For the text-containing cell, return its midpoint in [X, Y] coordinate format. 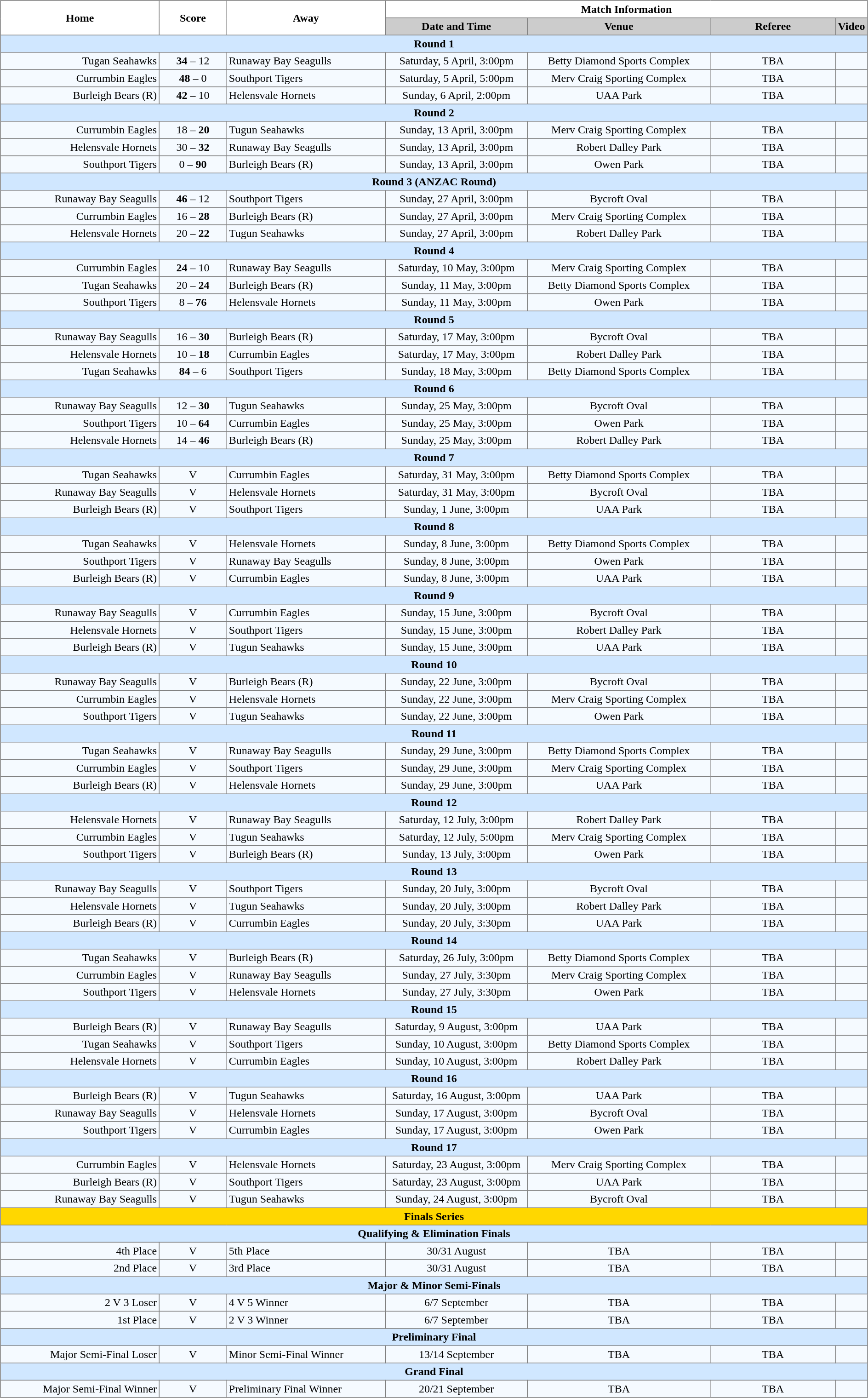
34 – 12 [193, 61]
Round 9 [434, 596]
Saturday, 12 July, 5:00pm [456, 837]
Round 4 [434, 251]
1st Place [80, 1320]
Qualifying & Elimination Finals [434, 1234]
30 – 32 [193, 147]
Finals Series [434, 1216]
Major Semi-Final Loser [80, 1354]
Round 3 (ANZAC Round) [434, 182]
Away [306, 17]
20 – 24 [193, 285]
24 – 10 [193, 268]
Date and Time [456, 27]
Round 15 [434, 1009]
2nd Place [80, 1268]
13/14 September [456, 1354]
Saturday, 9 August, 3:00pm [456, 1027]
Round 5 [434, 320]
Round 8 [434, 527]
20 – 22 [193, 234]
Round 13 [434, 871]
Saturday, 5 April, 5:00pm [456, 78]
2 V 3 Winner [306, 1320]
Referee [773, 27]
Round 12 [434, 802]
Round 16 [434, 1078]
Home [80, 17]
Round 11 [434, 733]
Match Information [626, 9]
0 – 90 [193, 165]
Sunday, 24 August, 3:00pm [456, 1199]
Score [193, 17]
Sunday, 6 April, 2:00pm [456, 96]
Preliminary Final Winner [306, 1389]
Saturday, 10 May, 3:00pm [456, 268]
20/21 September [456, 1389]
Round 17 [434, 1147]
4th Place [80, 1251]
Major & Minor Semi-Finals [434, 1285]
Round 7 [434, 458]
Round 14 [434, 940]
18 – 20 [193, 130]
3rd Place [306, 1268]
Sunday, 13 July, 3:00pm [456, 854]
14 – 46 [193, 441]
Saturday, 16 August, 3:00pm [456, 1096]
Sunday, 1 June, 3:00pm [456, 510]
16 – 30 [193, 337]
10 – 18 [193, 354]
Major Semi-Final Winner [80, 1389]
Round 6 [434, 389]
84 – 6 [193, 372]
42 – 10 [193, 96]
46 – 12 [193, 199]
Minor Semi-Final Winner [306, 1354]
Venue [619, 27]
Saturday, 26 July, 3:00pm [456, 958]
12 – 30 [193, 406]
10 – 64 [193, 423]
Sunday, 20 July, 3:30pm [456, 923]
Grand Final [434, 1372]
Saturday, 5 April, 3:00pm [456, 61]
48 – 0 [193, 78]
Round 10 [434, 665]
8 – 76 [193, 303]
5th Place [306, 1251]
Preliminary Final [434, 1337]
Sunday, 18 May, 3:00pm [456, 372]
2 V 3 Loser [80, 1303]
4 V 5 Winner [306, 1303]
Round 2 [434, 113]
16 – 28 [193, 216]
Round 1 [434, 44]
Saturday, 12 July, 3:00pm [456, 820]
Video [851, 27]
